Return the [X, Y] coordinate for the center point of the cell that contains the specified text.  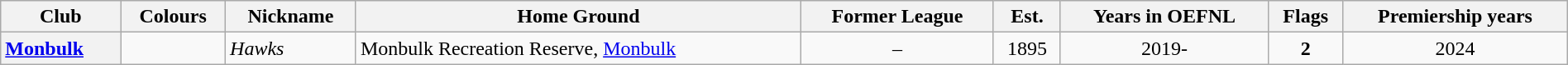
Nickname [291, 17]
2024 [1456, 48]
2 [1306, 48]
Monbulk [61, 48]
Home Ground [578, 17]
Hawks [291, 48]
– [896, 48]
1895 [1027, 48]
Colours [174, 17]
2019- [1164, 48]
Club [61, 17]
Former League [896, 17]
Monbulk Recreation Reserve, Monbulk [578, 48]
Est. [1027, 17]
Years in OEFNL [1164, 17]
Flags [1306, 17]
Premiership years [1456, 17]
